Search for the cell housing the specified text and yield its [x, y] center coordinate. 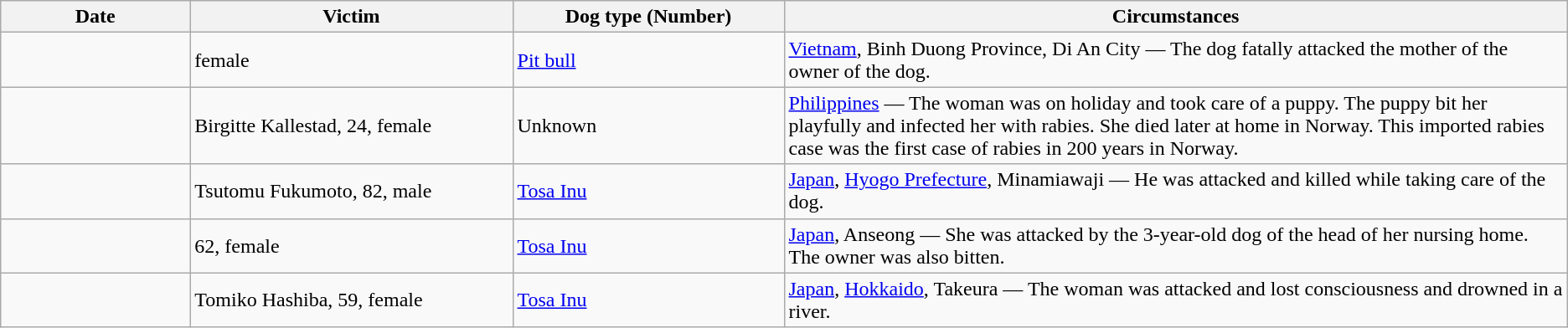
Birgitte Kallestad, 24, female [352, 126]
Tsutomu Fukumoto, 82, male [352, 191]
Japan, Anseong — She was attacked by the 3-year-old dog of the head of her nursing home. The owner was also bitten. [1176, 246]
Unknown [648, 126]
Tomiko Hashiba, 59, female [352, 300]
Pit bull [648, 60]
Dog type (Number) [648, 17]
Victim [352, 17]
Japan, Hokkaido, Takeura — The woman was attacked and lost consciousness and drowned in a river. [1176, 300]
Japan, Hyogo Prefecture, Minamiawaji — He was attacked and killed while taking care of the dog. [1176, 191]
Circumstances [1176, 17]
female [352, 60]
62, female [352, 246]
Date [95, 17]
Vietnam, Binh Duong Province, Di An City — The dog fatally attacked the mother of the owner of the dog. [1176, 60]
